Extract the (X, Y) coordinate from the center of the cell holding the provided text.  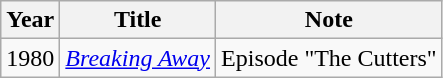
Breaking Away (138, 58)
Title (138, 20)
Year (30, 20)
Note (330, 20)
Episode "The Cutters" (330, 58)
1980 (30, 58)
